Extract the (x, y) coordinate from the center of the cell holding the provided text.  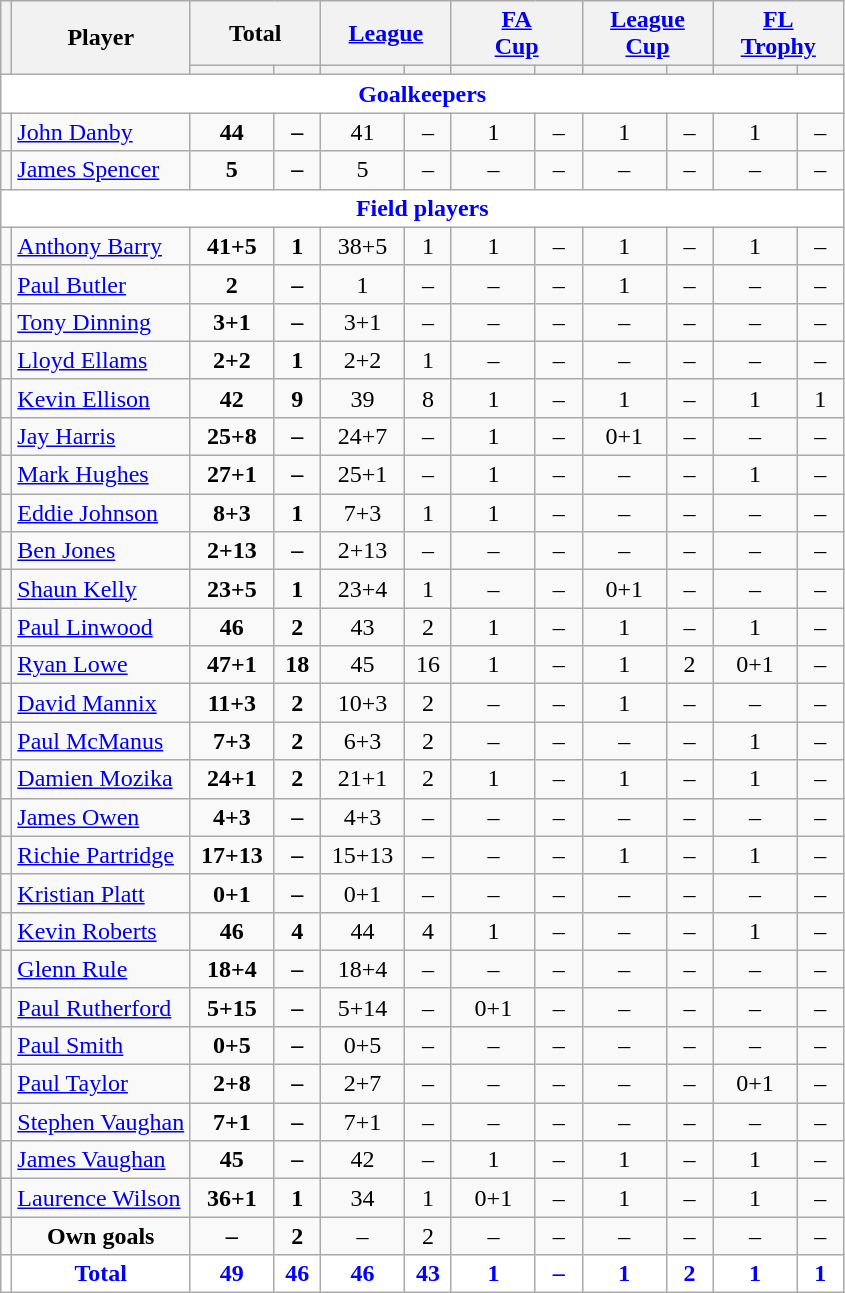
Shaun Kelly (101, 589)
41 (363, 132)
8+3 (232, 513)
FLTrophy (778, 34)
5+15 (232, 1007)
8 (428, 398)
9 (298, 398)
15+13 (363, 855)
38+5 (363, 246)
FACup (516, 34)
Goalkeepers (422, 94)
Paul Butler (101, 284)
Ben Jones (101, 551)
Glenn Rule (101, 969)
27+1 (232, 475)
Player (101, 38)
47+1 (232, 665)
Kristian Platt (101, 893)
23+5 (232, 589)
25+1 (363, 475)
6+3 (363, 741)
James Vaughan (101, 1160)
Tony Dinning (101, 322)
Damien Mozika (101, 779)
Ryan Lowe (101, 665)
16 (428, 665)
23+4 (363, 589)
LeagueCup (648, 34)
Paul Rutherford (101, 1007)
Field players (422, 208)
Paul McManus (101, 741)
25+8 (232, 437)
5+14 (363, 1007)
11+3 (232, 703)
34 (363, 1198)
League (386, 34)
39 (363, 398)
James Owen (101, 817)
Kevin Roberts (101, 931)
Eddie Johnson (101, 513)
24+7 (363, 437)
John Danby (101, 132)
Anthony Barry (101, 246)
Own goals (101, 1236)
Richie Partridge (101, 855)
James Spencer (101, 170)
41+5 (232, 246)
18 (298, 665)
2+7 (363, 1084)
Paul Linwood (101, 627)
10+3 (363, 703)
Lloyd Ellams (101, 360)
49 (232, 1274)
24+1 (232, 779)
David Mannix (101, 703)
Kevin Ellison (101, 398)
2+8 (232, 1084)
Laurence Wilson (101, 1198)
17+13 (232, 855)
Stephen Vaughan (101, 1122)
Paul Smith (101, 1046)
Paul Taylor (101, 1084)
Jay Harris (101, 437)
36+1 (232, 1198)
Mark Hughes (101, 475)
21+1 (363, 779)
